Provide the [x, y] coordinate of the cell's center where the given text is located.  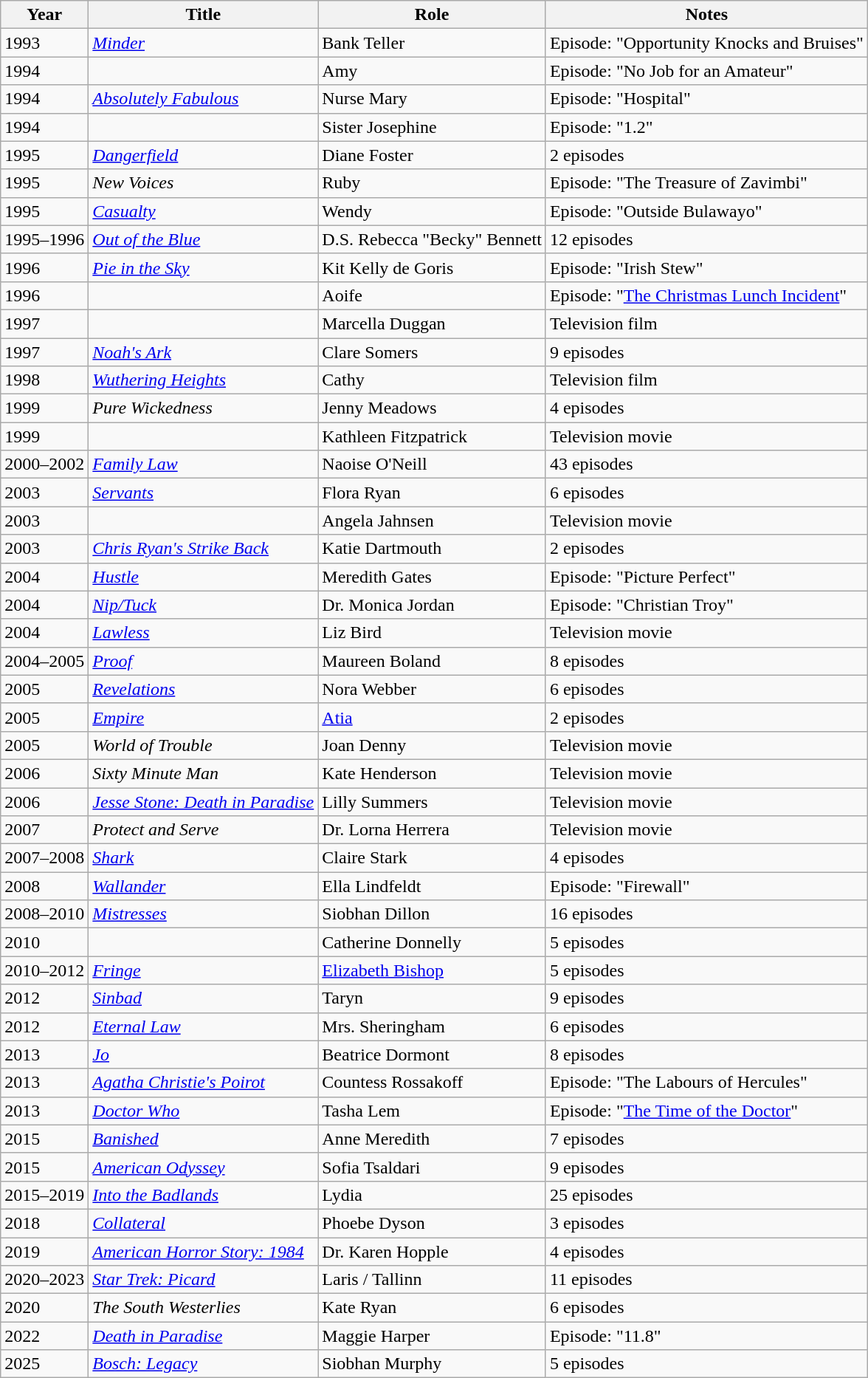
3 episodes [706, 1223]
Episode: "The Treasure of Zavimbi" [706, 183]
1993 [44, 43]
Episode: "11.8" [706, 1336]
Lawless [204, 633]
D.S. Rebecca "Becky" Bennett [433, 239]
Episode: "Christian Troy" [706, 605]
Fringe [204, 970]
Dangerfield [204, 155]
Year [44, 15]
Shark [204, 858]
Wuthering Heights [204, 380]
Family Law [204, 465]
Ella Lindfeldt [433, 886]
Episode: "1.2" [706, 127]
Maureen Boland [433, 661]
Casualty [204, 211]
The South Westerlies [204, 1308]
Death in Paradise [204, 1336]
Doctor Who [204, 1111]
Sinbad [204, 998]
Into the Badlands [204, 1195]
2015–2019 [44, 1195]
Meredith Gates [433, 577]
Flora Ryan [433, 493]
Tasha Lem [433, 1111]
Beatrice Dormont [433, 1055]
Sister Josephine [433, 127]
2008–2010 [44, 914]
Proof [204, 661]
Lilly Summers [433, 801]
New Voices [204, 183]
Catherine Donnelly [433, 942]
Anne Meredith [433, 1139]
American Odyssey [204, 1167]
Kate Henderson [433, 773]
2000–2002 [44, 465]
2020–2023 [44, 1280]
2018 [44, 1223]
Aoife [433, 295]
Banished [204, 1139]
Liz Bird [433, 633]
Jenny Meadows [433, 408]
Dr. Lorna Herrera [433, 830]
Servants [204, 493]
Episode: "Hospital" [706, 99]
Marcella Duggan [433, 323]
2004–2005 [44, 661]
Nurse Mary [433, 99]
Role [433, 15]
Noah's Ark [204, 352]
Jo [204, 1055]
Claire Stark [433, 858]
Siobhan Murphy [433, 1364]
Angela Jahnsen [433, 521]
Jesse Stone: Death in Paradise [204, 801]
11 episodes [706, 1280]
Absolutely Fabulous [204, 99]
World of Trouble [204, 745]
Kit Kelly de Goris [433, 267]
Sixty Minute Man [204, 773]
2019 [44, 1252]
Clare Somers [433, 352]
Kate Ryan [433, 1308]
Episode: "Picture Perfect" [706, 577]
Taryn [433, 998]
Phoebe Dyson [433, 1223]
Sofia Tsaldari [433, 1167]
American Horror Story: 1984 [204, 1252]
Naoise O'Neill [433, 465]
Nora Webber [433, 689]
Dr. Karen Hopple [433, 1252]
Chris Ryan's Strike Back [204, 549]
2007 [44, 830]
2022 [44, 1336]
Eternal Law [204, 1026]
Episode: "The Labours of Hercules" [706, 1083]
Episode: "No Job for an Amateur" [706, 71]
Dr. Monica Jordan [433, 605]
Atia [433, 717]
Mistresses [204, 914]
16 episodes [706, 914]
25 episodes [706, 1195]
Minder [204, 43]
2010 [44, 942]
Title [204, 15]
Pie in the Sky [204, 267]
Maggie Harper [433, 1336]
Collateral [204, 1223]
Countess Rossakoff [433, 1083]
Protect and Serve [204, 830]
2025 [44, 1364]
Laris / Tallinn [433, 1280]
Joan Denny [433, 745]
Wallander [204, 886]
2008 [44, 886]
7 episodes [706, 1139]
1995–1996 [44, 239]
Nip/Tuck [204, 605]
Pure Wickedness [204, 408]
Episode: "Outside Bulawayo" [706, 211]
2007–2008 [44, 858]
Revelations [204, 689]
Siobhan Dillon [433, 914]
Episode: "Firewall" [706, 886]
Amy [433, 71]
Episode: "The Christmas Lunch Incident" [706, 295]
Notes [706, 15]
Katie Dartmouth [433, 549]
Kathleen Fitzpatrick [433, 436]
Episode: "Opportunity Knocks and Bruises" [706, 43]
Diane Foster [433, 155]
Bank Teller [433, 43]
Star Trek: Picard [204, 1280]
43 episodes [706, 465]
2010–2012 [44, 970]
Elizabeth Bishop [433, 970]
Lydia [433, 1195]
Out of the Blue [204, 239]
Mrs. Sheringham [433, 1026]
Ruby [433, 183]
2020 [44, 1308]
Episode: "Irish Stew" [706, 267]
Wendy [433, 211]
Hustle [204, 577]
12 episodes [706, 239]
1998 [44, 380]
Empire [204, 717]
Bosch: Legacy [204, 1364]
Agatha Christie's Poirot [204, 1083]
Episode: "The Time of the Doctor" [706, 1111]
Cathy [433, 380]
